Determine the (X, Y) coordinate at the center of the cell enclosing the given text.  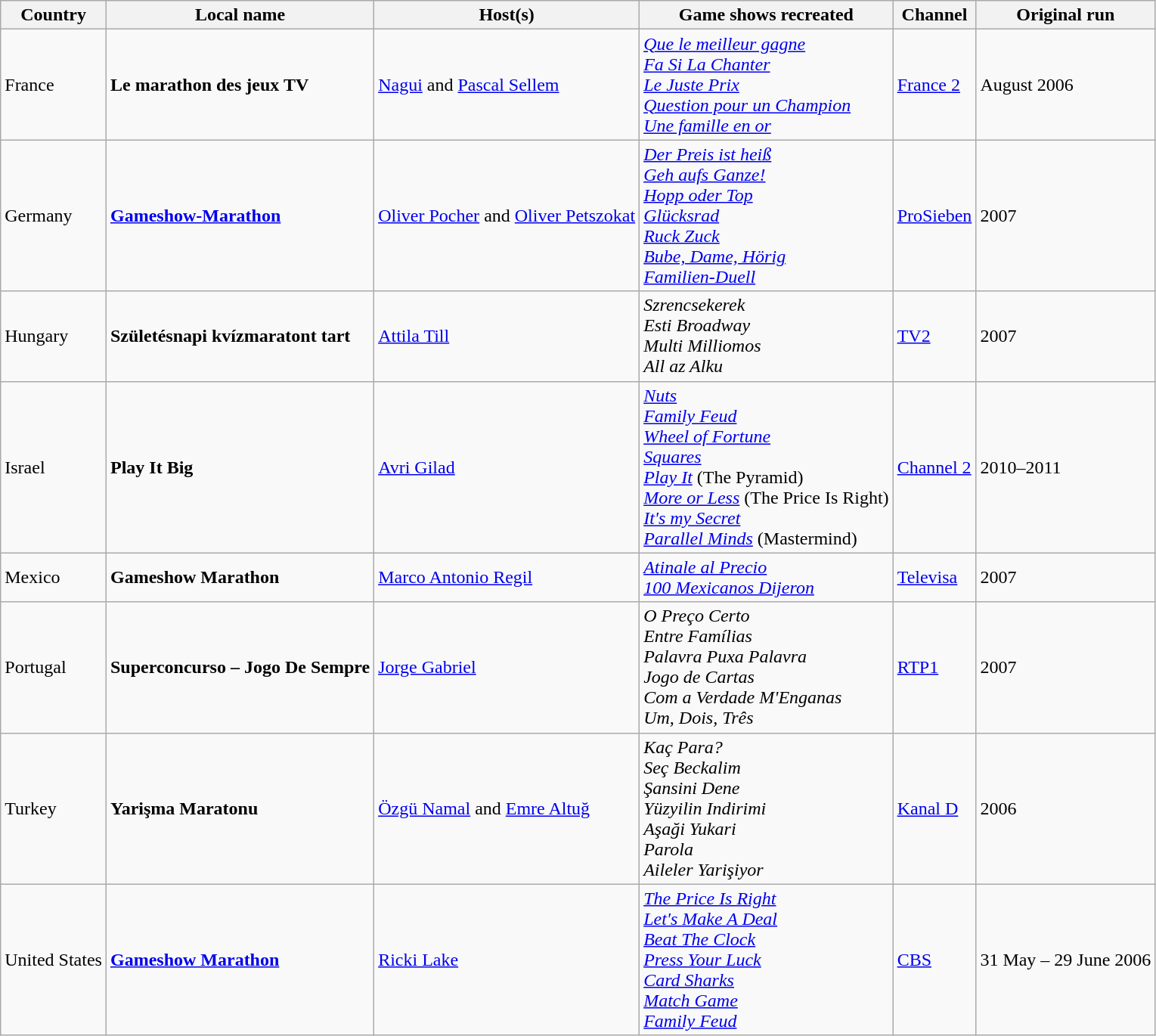
United States (54, 960)
Portugal (54, 667)
Channel (934, 15)
France (54, 85)
SzrencsekerekEsti BroadwayMulti MilliomosAll az Alku (767, 336)
Local name (240, 15)
Televisa (934, 578)
Ricki Lake (507, 960)
Le marathon des jeux TV (240, 85)
Mexico (54, 578)
Nagui and Pascal Sellem (507, 85)
Gameshow-Marathon (240, 216)
Özgü Namal and Emre Altuğ (507, 808)
Turkey (54, 808)
Country (54, 15)
August 2006 (1066, 85)
Kanal D (934, 808)
Oliver Pocher and Oliver Petszokat (507, 216)
Game shows recreated (767, 15)
2006 (1066, 808)
TV2 (934, 336)
NutsFamily FeudWheel of FortuneSquaresPlay It (The Pyramid)More or Less (The Price Is Right) It's my SecretParallel Minds (Mastermind) (767, 467)
RTP1 (934, 667)
Jorge Gabriel (507, 667)
Que le meilleur gagneFa Si La ChanterLe Juste PrixQuestion pour un ChampionUne famille en or (767, 85)
France 2 (934, 85)
Superconcurso – Jogo De Sempre (240, 667)
Play It Big (240, 467)
Atinale al Precio100 Mexicanos Dijeron (767, 578)
Születésnapi kvízmaratont tart (240, 336)
CBS (934, 960)
The Price Is RightLet's Make A DealBeat The ClockPress Your LuckCard SharksMatch GameFamily Feud (767, 960)
Attila Till (507, 336)
Germany (54, 216)
Original run (1066, 15)
2010–2011 (1066, 467)
Host(s) (507, 15)
Hungary (54, 336)
31 May – 29 June 2006 (1066, 960)
Kaç Para?Seç BeckalimŞansini DeneYüzyilin IndirimiAşaği YukariParolaAileler Yarişiyor (767, 808)
Yarişma Maratonu (240, 808)
Der Preis ist heißGeh aufs Ganze!Hopp oder TopGlücksradRuck ZuckBube, Dame, HörigFamilien-Duell (767, 216)
O Preço CertoEntre FamíliasPalavra Puxa PalavraJogo de CartasCom a Verdade M'EnganasUm, Dois, Três (767, 667)
Marco Antonio Regil (507, 578)
ProSieben (934, 216)
Channel 2 (934, 467)
Avri Gilad (507, 467)
Israel (54, 467)
